Scan for the cell matching the given text and deliver its (x, y) coordinate at center. 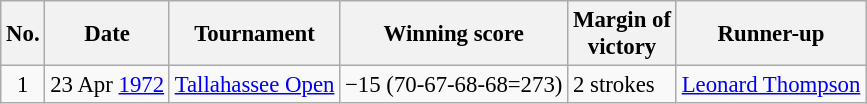
Winning score (454, 34)
No. (23, 34)
−15 (70-67-68-68=273) (454, 85)
Leonard Thompson (770, 85)
23 Apr 1972 (107, 85)
2 strokes (622, 85)
Date (107, 34)
Runner-up (770, 34)
Margin ofvictory (622, 34)
Tallahassee Open (254, 85)
1 (23, 85)
Tournament (254, 34)
